Determine the [x, y] coordinate at the center of the cell enclosing the given text.  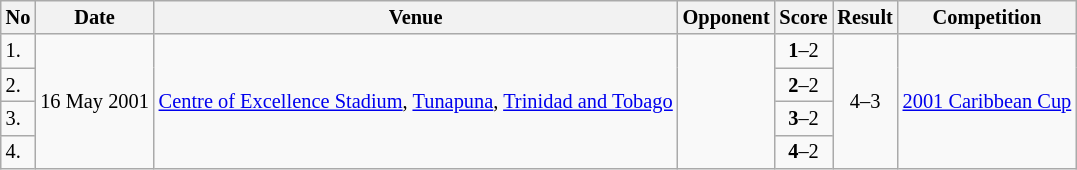
4–3 [864, 102]
4. [18, 152]
Date [94, 17]
3. [18, 118]
Competition [987, 17]
1. [18, 51]
1–2 [804, 51]
Result [864, 17]
2. [18, 85]
Score [804, 17]
Opponent [726, 17]
No [18, 17]
Venue [416, 17]
3–2 [804, 118]
2–2 [804, 85]
4–2 [804, 152]
Centre of Excellence Stadium, Tunapuna, Trinidad and Tobago [416, 102]
2001 Caribbean Cup [987, 102]
16 May 2001 [94, 102]
